Return the (x, y) coordinate for the center point of the cell that contains the specified text.  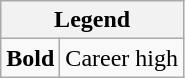
Bold (30, 58)
Legend (92, 20)
Career high (122, 58)
